Return the (x, y) coordinate for the center point of the cell that contains the specified text.  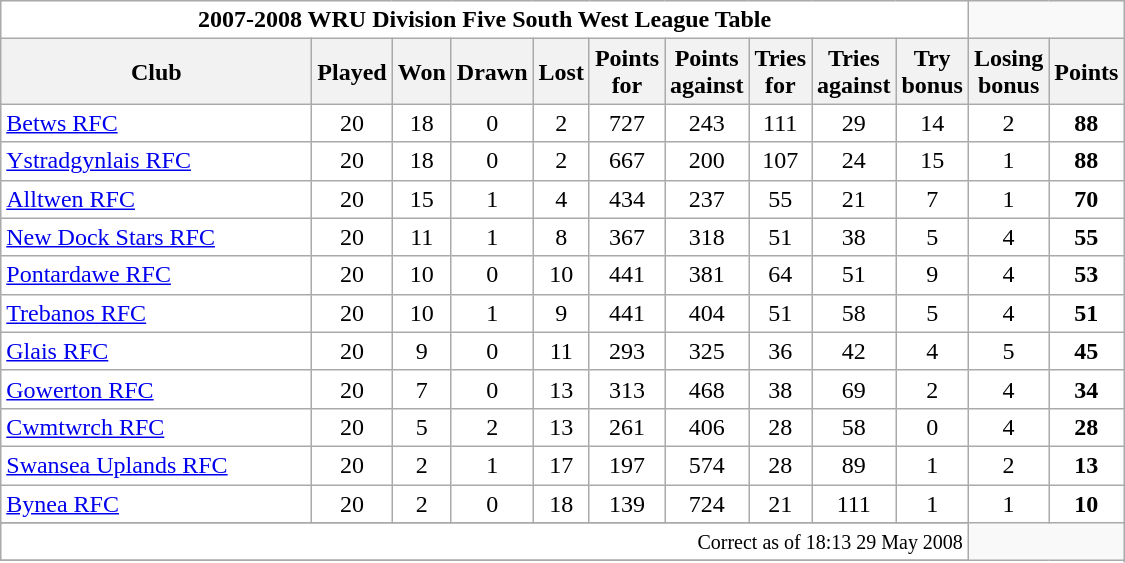
243 (706, 123)
2007-2008 WRU Division Five South West League Table (485, 20)
Points against (706, 72)
406 (706, 427)
Lost (561, 72)
Pontardawe RFC (156, 275)
Club (156, 72)
Alltwen RFC (156, 199)
404 (706, 313)
Cwmtwrch RFC (156, 427)
69 (854, 389)
89 (854, 465)
293 (626, 351)
Swansea Uplands RFC (156, 465)
724 (706, 503)
Losing bonus (1008, 72)
Tries against (854, 72)
64 (780, 275)
381 (706, 275)
Won (422, 72)
Tries for (780, 72)
New Dock Stars RFC (156, 237)
45 (1086, 351)
Drawn (492, 72)
34 (1086, 389)
Glais RFC (156, 351)
107 (780, 161)
313 (626, 389)
42 (854, 351)
Points (1086, 72)
667 (626, 161)
367 (626, 237)
261 (626, 427)
14 (932, 123)
24 (854, 161)
Try bonus (932, 72)
237 (706, 199)
Trebanos RFC (156, 313)
53 (1086, 275)
Correct as of 18:13 29 May 2008 (485, 542)
8 (561, 237)
727 (626, 123)
Betws RFC (156, 123)
Played (352, 72)
318 (706, 237)
Gowerton RFC (156, 389)
574 (706, 465)
29 (854, 123)
200 (706, 161)
434 (626, 199)
17 (561, 465)
139 (626, 503)
70 (1086, 199)
197 (626, 465)
Ystradgynlais RFC (156, 161)
Bynea RFC (156, 503)
325 (706, 351)
Points for (626, 72)
468 (706, 389)
36 (780, 351)
